Return the [x, y] coordinate for the center point of the cell that contains the specified text.  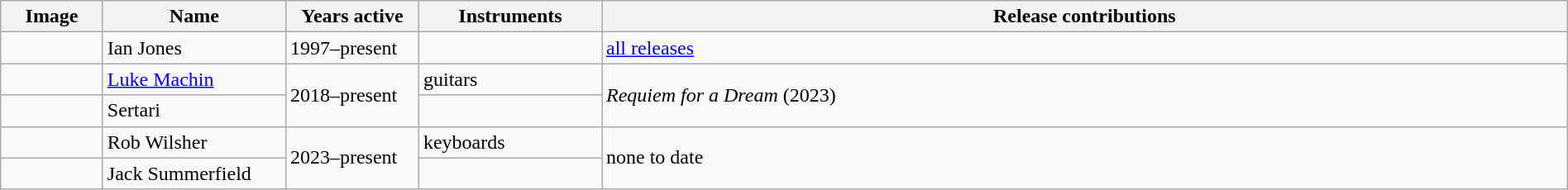
guitars [509, 79]
Years active [352, 17]
Jack Summerfield [194, 173]
Image [52, 17]
Sertari [194, 111]
Luke Machin [194, 79]
none to date [1085, 158]
Name [194, 17]
2018–present [352, 95]
Ian Jones [194, 48]
Requiem for a Dream (2023) [1085, 95]
keyboards [509, 142]
Rob Wilsher [194, 142]
all releases [1085, 48]
2023–present [352, 158]
Release contributions [1085, 17]
Instruments [509, 17]
1997–present [352, 48]
